Return the [x, y] coordinate for the center point of the cell that contains the specified text.  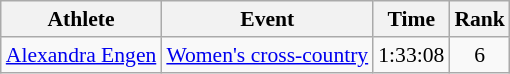
Time [411, 19]
Rank [480, 19]
Women's cross-country [267, 55]
6 [480, 55]
Event [267, 19]
Alexandra Engen [82, 55]
1:33:08 [411, 55]
Athlete [82, 19]
